Scan for the cell matching the given text and deliver its (x, y) coordinate at center. 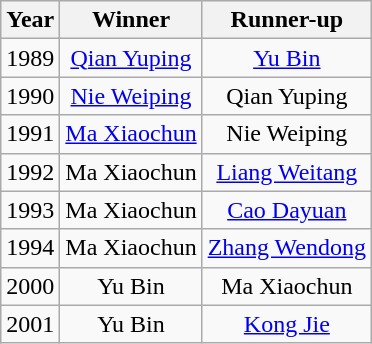
1989 (30, 58)
1990 (30, 96)
Winner (131, 20)
Kong Jie (286, 324)
2000 (30, 286)
1994 (30, 248)
1991 (30, 134)
1992 (30, 172)
Year (30, 20)
Liang Weitang (286, 172)
1993 (30, 210)
Cao Dayuan (286, 210)
Runner-up (286, 20)
2001 (30, 324)
Zhang Wendong (286, 248)
